Locate the cell with the specified text and output its [X, Y] center coordinate. 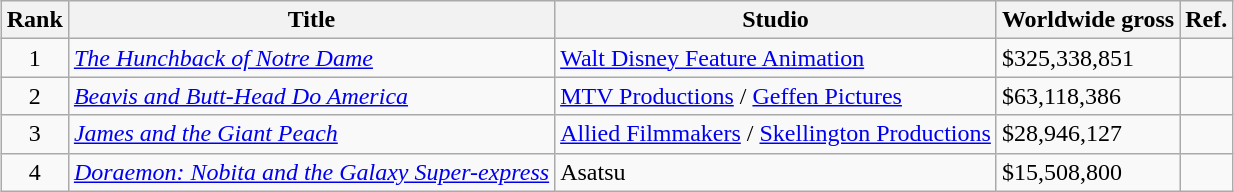
4 [34, 172]
Walt Disney Feature Animation [776, 58]
Allied Filmmakers / Skellington Productions [776, 134]
Studio [776, 20]
2 [34, 96]
Doraemon: Nobita and the Galaxy Super-express [311, 172]
3 [34, 134]
$15,508,800 [1088, 172]
MTV Productions / Geffen Pictures [776, 96]
$63,118,386 [1088, 96]
Beavis and Butt-Head Do America [311, 96]
The Hunchback of Notre Dame [311, 58]
Title [311, 20]
James and the Giant Peach [311, 134]
Asatsu [776, 172]
Worldwide gross [1088, 20]
Rank [34, 20]
$28,946,127 [1088, 134]
Ref. [1206, 20]
$325,338,851 [1088, 58]
1 [34, 58]
